Locate the cell with the specified text and output its [x, y] center coordinate. 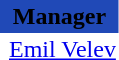
Manager [60, 16]
